Output the (X, Y) coordinate of the center of the cell containing the given text.  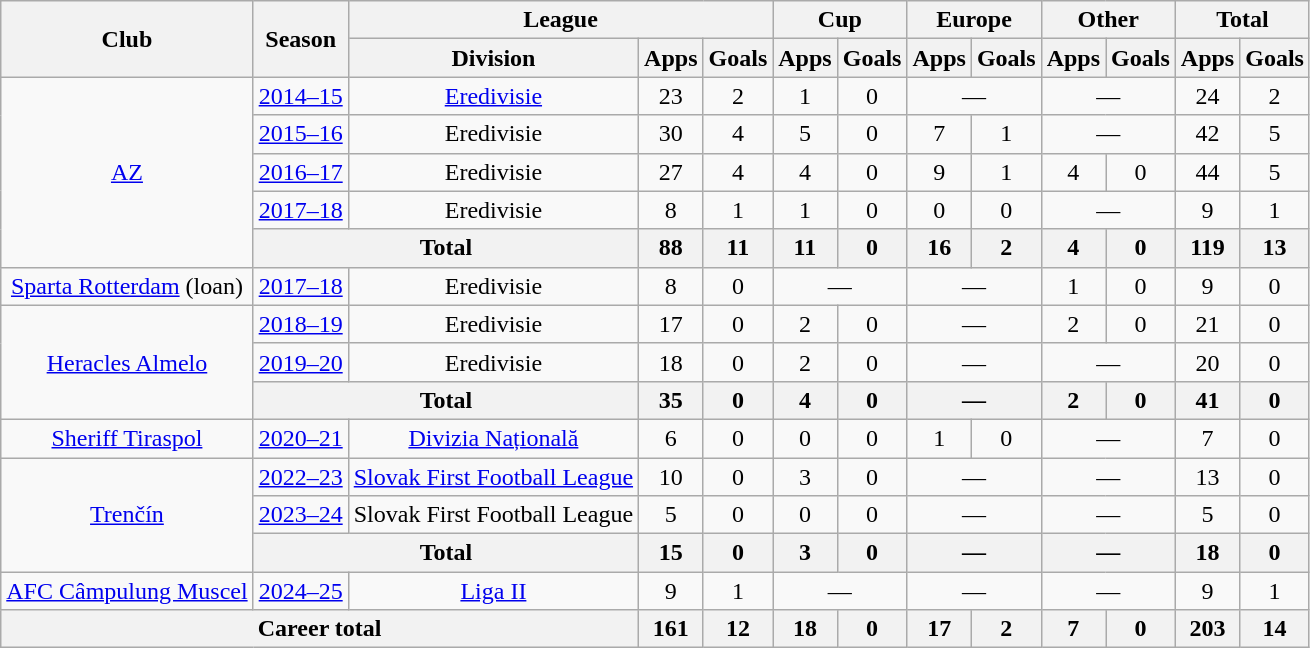
41 (1207, 400)
44 (1207, 172)
Cup (840, 20)
20 (1207, 362)
Club (127, 39)
2019–20 (300, 362)
2018–19 (300, 324)
10 (671, 477)
Liga II (493, 591)
14 (1275, 629)
2023–24 (300, 515)
2022–23 (300, 477)
Europe (974, 20)
Season (300, 39)
12 (738, 629)
Trenčín (127, 515)
15 (671, 553)
2015–16 (300, 134)
30 (671, 134)
League (560, 20)
27 (671, 172)
Sheriff Tiraspol (127, 438)
88 (671, 248)
119 (1207, 248)
2016–17 (300, 172)
Heracles Almelo (127, 362)
2024–25 (300, 591)
Divizia Națională (493, 438)
Career total (320, 629)
161 (671, 629)
42 (1207, 134)
2014–15 (300, 96)
AFC Câmpulung Muscel (127, 591)
Other (1108, 20)
2020–21 (300, 438)
6 (671, 438)
Sparta Rotterdam (loan) (127, 286)
Division (493, 58)
203 (1207, 629)
16 (939, 248)
24 (1207, 96)
AZ (127, 172)
35 (671, 400)
21 (1207, 324)
23 (671, 96)
